Identify which cell holds the provided text, then report its [X, Y] central coordinate. 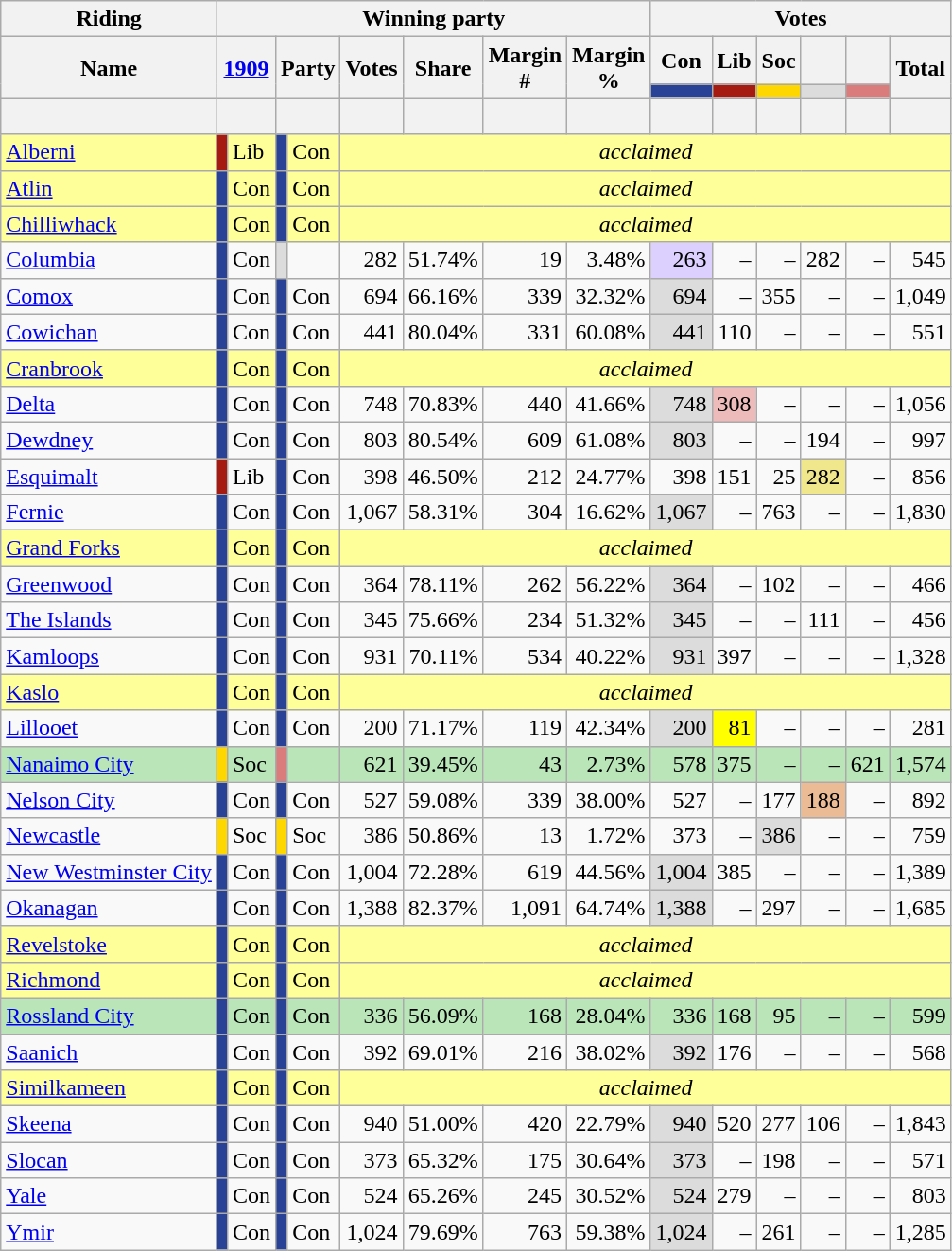
119 [525, 728]
78.11% [442, 584]
80.54% [442, 440]
Cranbrook [110, 368]
13 [525, 836]
619 [525, 872]
70.11% [442, 656]
177 [779, 800]
397 [734, 656]
95 [779, 1016]
420 [525, 1124]
1,056 [921, 404]
466 [921, 584]
234 [525, 620]
568 [921, 1052]
Atlin [110, 188]
856 [921, 476]
41.66% [609, 404]
51.32% [609, 620]
56.09% [442, 1016]
175 [525, 1160]
110 [734, 332]
1,328 [921, 656]
Nelson City [110, 800]
281 [921, 728]
1,685 [921, 908]
1,285 [921, 1232]
1,091 [525, 908]
609 [525, 440]
New Westminster City [110, 872]
75.66% [442, 620]
16.62% [609, 513]
599 [921, 1016]
Skeena [110, 1124]
263 [681, 260]
Greenwood [110, 584]
Rossland City [110, 1016]
Delta [110, 404]
Cowichan [110, 332]
81 [734, 728]
Columbia [110, 260]
245 [525, 1196]
24.77% [609, 476]
38.00% [609, 800]
534 [525, 656]
Dewdney [110, 440]
277 [779, 1124]
71.17% [442, 728]
28.04% [609, 1016]
Saanich [110, 1052]
Kaslo [110, 692]
194 [822, 440]
51.74% [442, 260]
19 [525, 260]
43 [525, 764]
188 [822, 800]
Winning party [433, 19]
106 [822, 1124]
Fernie [110, 513]
2.73% [609, 764]
58.31% [442, 513]
42.34% [609, 728]
Grand Forks [110, 548]
216 [525, 1052]
111 [822, 620]
375 [734, 764]
385 [734, 872]
545 [921, 260]
Esquimalt [110, 476]
65.32% [442, 1160]
30.52% [609, 1196]
308 [734, 404]
82.37% [442, 908]
79.69% [442, 1232]
198 [779, 1160]
50.86% [442, 836]
72.28% [442, 872]
61.08% [609, 440]
Richmond [110, 980]
997 [921, 440]
Chilliwhack [110, 224]
1,843 [921, 1124]
39.45% [442, 764]
456 [921, 620]
520 [734, 1124]
212 [525, 476]
1,049 [921, 296]
60.08% [609, 332]
1,574 [921, 764]
Comox [110, 296]
Alberni [110, 152]
The Islands [110, 620]
32.32% [609, 296]
Nanaimo City [110, 764]
Name [110, 68]
297 [779, 908]
64.74% [609, 908]
56.22% [609, 584]
30.64% [609, 1160]
1,389 [921, 872]
59.38% [609, 1232]
Riding [110, 19]
102 [779, 584]
304 [525, 513]
Yale [110, 1196]
Ymir [110, 1232]
1.72% [609, 836]
46.50% [442, 476]
22.79% [609, 1124]
44.56% [609, 872]
571 [921, 1160]
3.48% [609, 260]
40.22% [609, 656]
Total [921, 68]
Similkameen [110, 1088]
331 [525, 332]
Revelstoke [110, 944]
151 [734, 476]
440 [525, 404]
70.83% [442, 404]
Party [308, 68]
Slocan [110, 1160]
1909 [246, 68]
759 [921, 836]
Kamloops [110, 656]
Okanagan [110, 908]
80.04% [442, 332]
38.02% [609, 1052]
Share [442, 68]
69.01% [442, 1052]
578 [681, 764]
279 [734, 1196]
66.16% [442, 296]
176 [734, 1052]
65.26% [442, 1196]
261 [779, 1232]
892 [921, 800]
1,830 [921, 513]
Lillooet [110, 728]
Margin% [609, 68]
551 [921, 332]
51.00% [442, 1124]
59.08% [442, 800]
Margin# [525, 68]
262 [525, 584]
25 [779, 476]
Newcastle [110, 836]
355 [779, 296]
